Identify which cell holds the provided text, then report its (X, Y) central coordinate. 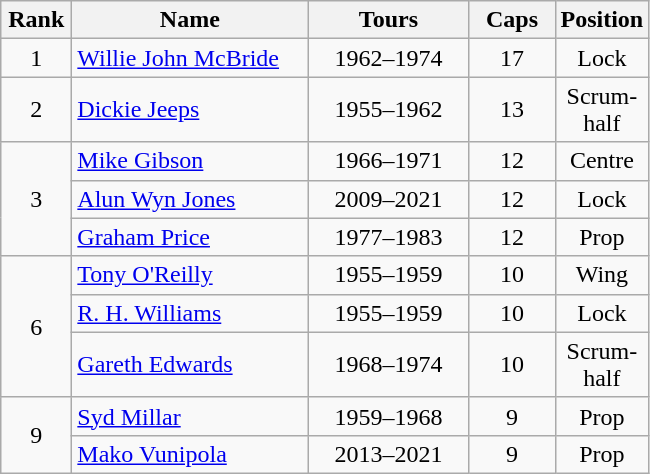
1962–1974 (388, 58)
Mako Vunipola (190, 454)
1966–1971 (388, 161)
Graham Price (190, 237)
Syd Millar (190, 416)
Rank (36, 20)
Tony O'Reilly (190, 275)
2013–2021 (388, 454)
2009–2021 (388, 199)
6 (36, 326)
Dickie Jeeps (190, 110)
1959–1968 (388, 416)
R. H. Williams (190, 313)
1 (36, 58)
Wing (602, 275)
Alun Wyn Jones (190, 199)
Mike Gibson (190, 161)
1977–1983 (388, 237)
13 (512, 110)
17 (512, 58)
Name (190, 20)
Tours (388, 20)
Willie John McBride (190, 58)
Centre (602, 161)
Caps (512, 20)
Gareth Edwards (190, 364)
1968–1974 (388, 364)
1955–1962 (388, 110)
Position (602, 20)
2 (36, 110)
3 (36, 199)
